For the text-containing cell, return its midpoint in [x, y] coordinate format. 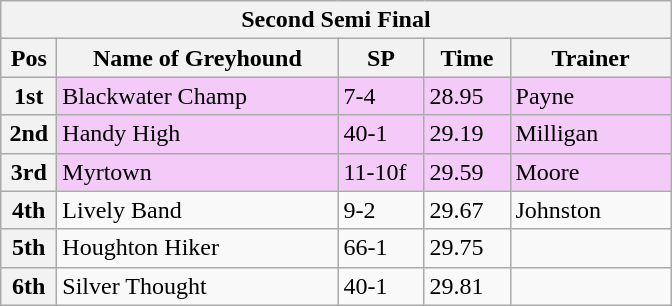
Myrtown [198, 172]
Time [467, 58]
SP [381, 58]
Second Semi Final [336, 20]
Milligan [590, 134]
28.95 [467, 96]
29.81 [467, 286]
Silver Thought [198, 286]
Handy High [198, 134]
Pos [29, 58]
5th [29, 248]
7-4 [381, 96]
6th [29, 286]
1st [29, 96]
3rd [29, 172]
Payne [590, 96]
29.19 [467, 134]
Moore [590, 172]
9-2 [381, 210]
Trainer [590, 58]
Lively Band [198, 210]
Johnston [590, 210]
11-10f [381, 172]
4th [29, 210]
29.67 [467, 210]
Houghton Hiker [198, 248]
2nd [29, 134]
29.59 [467, 172]
66-1 [381, 248]
Name of Greyhound [198, 58]
Blackwater Champ [198, 96]
29.75 [467, 248]
